Find where the given text appears and provide that cell's center as (x, y) coordinate. 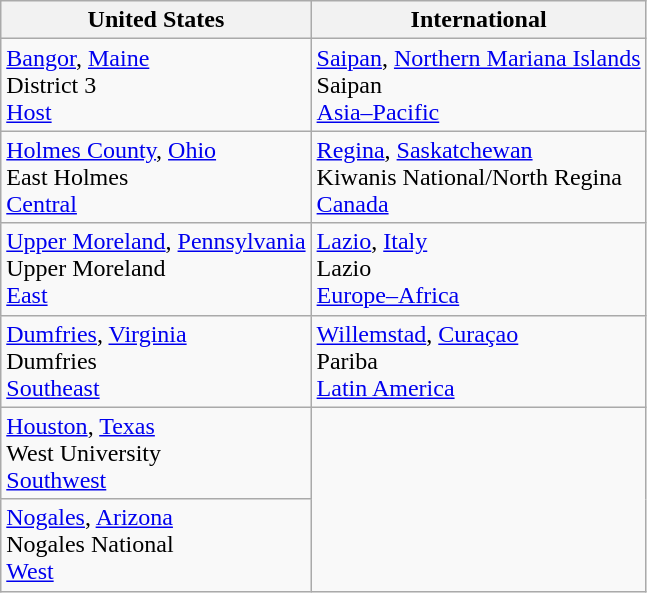
International (478, 20)
Upper Moreland, PennsylvaniaUpper MorelandEast (156, 269)
Regina, SaskatchewanKiwanis National/North ReginaCanada (478, 177)
Houston, TexasWest UniversitySouthwest (156, 453)
Nogales, ArizonaNogales NationalWest (156, 545)
Saipan, Northern Mariana IslandsSaipanAsia–Pacific (478, 85)
Holmes County, OhioEast HolmesCentral (156, 177)
Lazio, ItalyLazioEurope–Africa (478, 269)
Bangor, MaineDistrict 3Host (156, 85)
United States (156, 20)
Willemstad, CuraçaoParibaLatin America (478, 361)
Dumfries, VirginiaDumfriesSoutheast (156, 361)
